Capture the cell that displays the provided text and extract its (x, y) central coordinate. 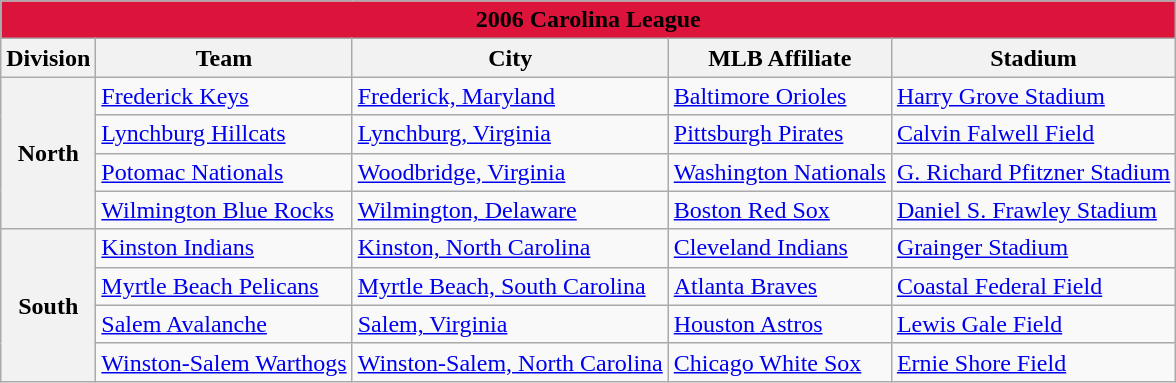
Washington Nationals (780, 172)
Lynchburg Hillcats (224, 134)
Team (224, 58)
Salem, Virginia (510, 324)
Kinston Indians (224, 248)
2006 Carolina League (588, 20)
Baltimore Orioles (780, 96)
Frederick Keys (224, 96)
Lewis Gale Field (1033, 324)
Division (48, 58)
Daniel S. Frawley Stadium (1033, 210)
G. Richard Pfitzner Stadium (1033, 172)
Lynchburg, Virginia (510, 134)
Potomac Nationals (224, 172)
Chicago White Sox (780, 362)
South (48, 305)
Coastal Federal Field (1033, 286)
Wilmington Blue Rocks (224, 210)
Winston-Salem, North Carolina (510, 362)
Boston Red Sox (780, 210)
Winston-Salem Warthogs (224, 362)
MLB Affiliate (780, 58)
Woodbridge, Virginia (510, 172)
Cleveland Indians (780, 248)
Wilmington, Delaware (510, 210)
Ernie Shore Field (1033, 362)
Myrtle Beach, South Carolina (510, 286)
Calvin Falwell Field (1033, 134)
Stadium (1033, 58)
Myrtle Beach Pelicans (224, 286)
Houston Astros (780, 324)
Kinston, North Carolina (510, 248)
Grainger Stadium (1033, 248)
Atlanta Braves (780, 286)
Frederick, Maryland (510, 96)
Pittsburgh Pirates (780, 134)
Salem Avalanche (224, 324)
North (48, 153)
Harry Grove Stadium (1033, 96)
City (510, 58)
